Output the (X, Y) coordinate of the center of the cell containing the given text.  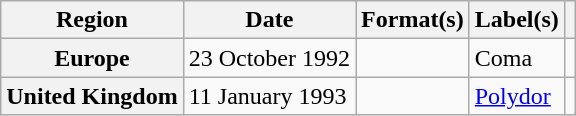
Format(s) (413, 20)
Coma (516, 58)
United Kingdom (92, 96)
Date (269, 20)
23 October 1992 (269, 58)
Europe (92, 58)
Label(s) (516, 20)
Region (92, 20)
11 January 1993 (269, 96)
Polydor (516, 96)
